Search for the cell housing the specified text and yield its [x, y] center coordinate. 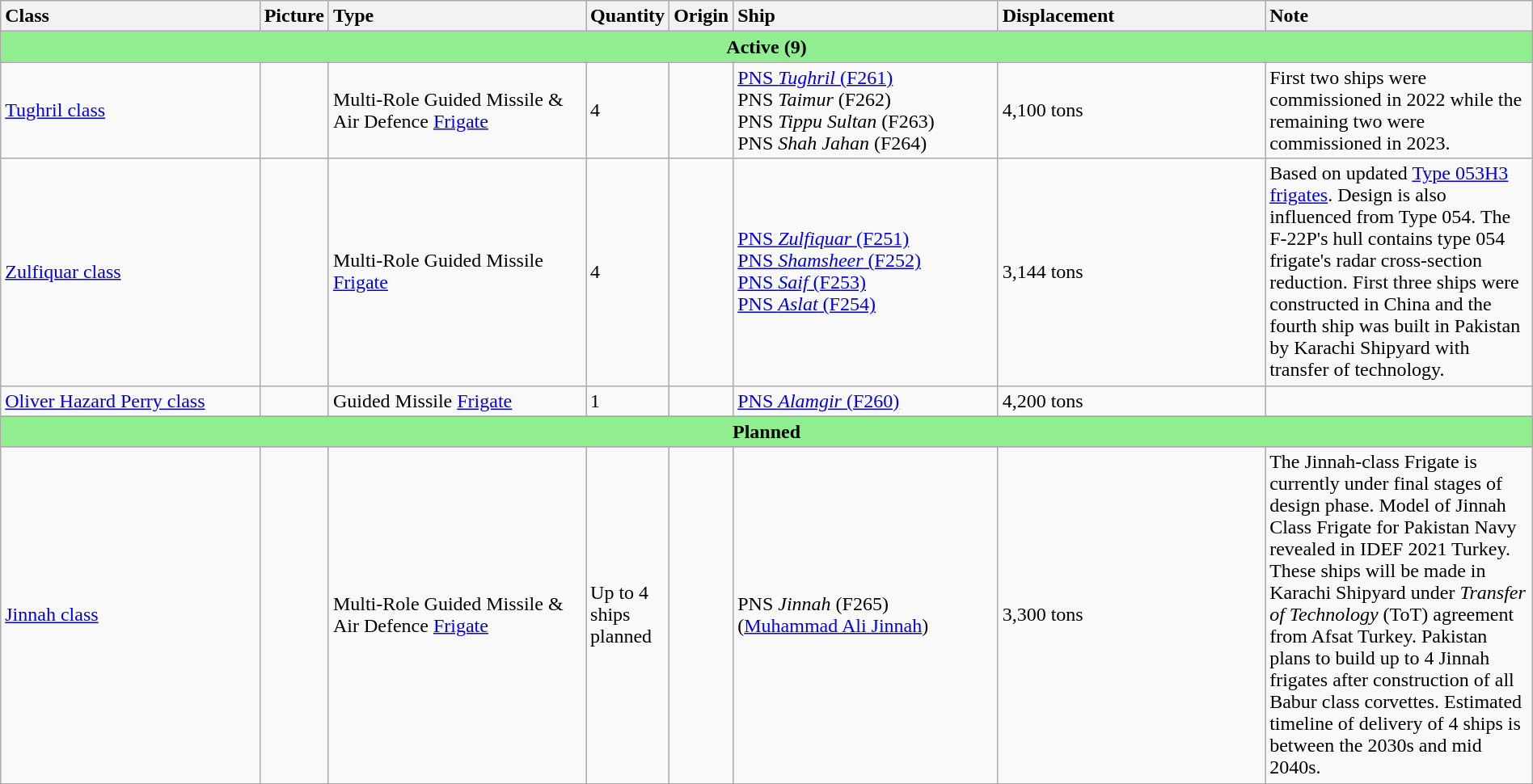
Quantity [627, 16]
Planned [766, 432]
Type [457, 16]
Displacement [1132, 16]
PNS Tughril (F261)PNS Taimur (F262)PNS Tippu Sultan (F263)PNS Shah Jahan (F264) [865, 110]
Multi-Role Guided Missile Frigate [457, 272]
Picture [294, 16]
Zulfiquar class [130, 272]
Class [130, 16]
Up to 4 ships planned [627, 615]
Active (9) [766, 47]
First two ships were commissioned in 2022 while the remaining two were commissioned in 2023. [1399, 110]
Tughril class [130, 110]
4,200 tons [1132, 401]
Guided Missile Frigate [457, 401]
Oliver Hazard Perry class [130, 401]
PNS Alamgir (F260) [865, 401]
Jinnah class [130, 615]
PNS Zulfiquar (F251)PNS Shamsheer (F252)PNS Saif (F253)PNS Aslat (F254) [865, 272]
3,300 tons [1132, 615]
1 [627, 401]
Ship [865, 16]
PNS Jinnah (F265)(Muhammad Ali Jinnah) [865, 615]
Note [1399, 16]
3,144 tons [1132, 272]
4,100 tons [1132, 110]
Origin [702, 16]
